Scan for the cell matching the given text and deliver its [X, Y] coordinate at center. 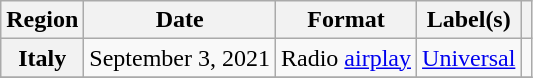
September 3, 2021 [180, 58]
Date [180, 20]
Italy [42, 58]
Region [42, 20]
Radio airplay [346, 58]
Universal [469, 58]
Label(s) [469, 20]
Format [346, 20]
